Search for the cell housing the specified text and yield its (X, Y) center coordinate. 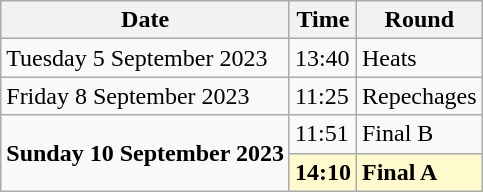
Time (322, 20)
Date (146, 20)
11:25 (322, 96)
Final B (419, 134)
Round (419, 20)
11:51 (322, 134)
Tuesday 5 September 2023 (146, 58)
Sunday 10 September 2023 (146, 153)
14:10 (322, 172)
Heats (419, 58)
Repechages (419, 96)
13:40 (322, 58)
Friday 8 September 2023 (146, 96)
Final A (419, 172)
